Scan for the cell matching the given text and deliver its [x, y] coordinate at center. 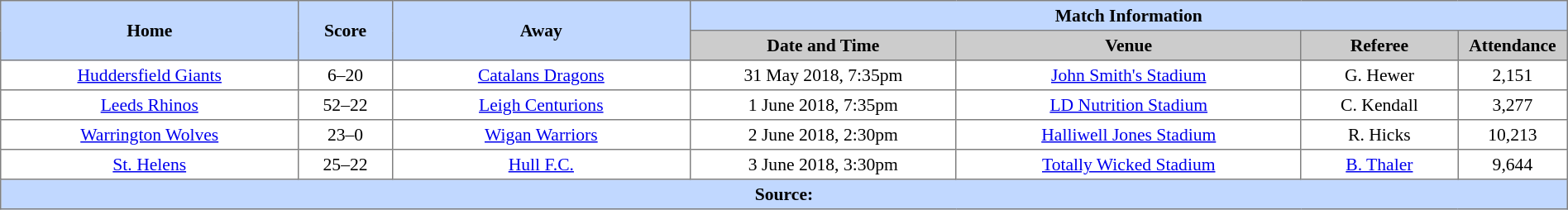
R. Hicks [1379, 135]
Leeds Rhinos [150, 105]
Leigh Centurions [541, 105]
Attendance [1513, 45]
Home [150, 31]
25–22 [346, 165]
Halliwell Jones Stadium [1128, 135]
9,644 [1513, 165]
Score [346, 31]
Source: [784, 194]
1 June 2018, 7:35pm [823, 105]
Huddersfield Giants [150, 75]
Wigan Warriors [541, 135]
Warrington Wolves [150, 135]
Hull F.C. [541, 165]
52–22 [346, 105]
St. Helens [150, 165]
Match Information [1128, 16]
John Smith's Stadium [1128, 75]
23–0 [346, 135]
31 May 2018, 7:35pm [823, 75]
2,151 [1513, 75]
Totally Wicked Stadium [1128, 165]
G. Hewer [1379, 75]
3 June 2018, 3:30pm [823, 165]
Catalans Dragons [541, 75]
B. Thaler [1379, 165]
Referee [1379, 45]
3,277 [1513, 105]
LD Nutrition Stadium [1128, 105]
2 June 2018, 2:30pm [823, 135]
Date and Time [823, 45]
Venue [1128, 45]
10,213 [1513, 135]
6–20 [346, 75]
Away [541, 31]
C. Kendall [1379, 105]
